Identify which cell holds the provided text, then report its (x, y) central coordinate. 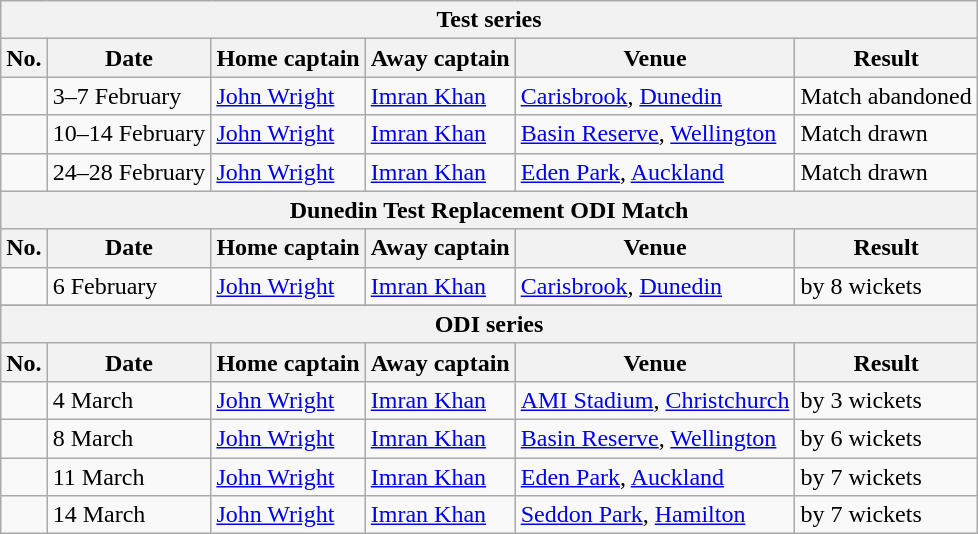
6 February (129, 286)
24–28 February (129, 172)
ODI series (490, 324)
8 March (129, 438)
AMI Stadium, Christchurch (655, 400)
Test series (490, 20)
3–7 February (129, 96)
Match abandoned (886, 96)
11 March (129, 477)
14 March (129, 515)
Seddon Park, Hamilton (655, 515)
10–14 February (129, 134)
4 March (129, 400)
by 8 wickets (886, 286)
by 6 wickets (886, 438)
Dunedin Test Replacement ODI Match (490, 210)
by 3 wickets (886, 400)
